Extract the [X, Y] coordinate from the center of the cell holding the provided text.  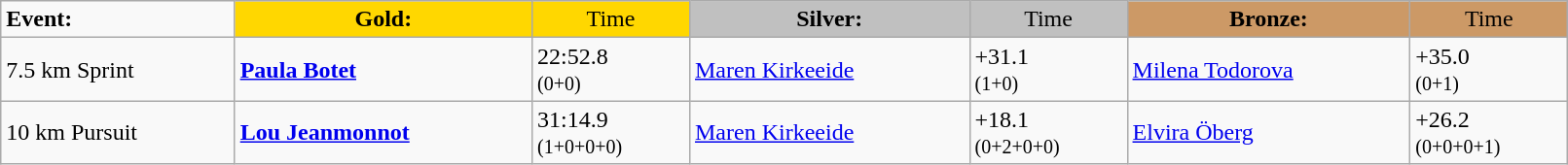
22:52.8(0+0) [611, 70]
Silver: [829, 19]
31:14.9(1+0+0+0) [611, 132]
+35.0(0+1) [1489, 70]
Gold: [383, 19]
Event: [118, 19]
+18.1(0+2+0+0) [1048, 132]
Bronze: [1269, 19]
10 km Pursuit [118, 132]
Elvira Öberg [1269, 132]
Milena Todorova [1269, 70]
+26.2(0+0+0+1) [1489, 132]
Lou Jeanmonnot [383, 132]
Paula Botet [383, 70]
+31.1(1+0) [1048, 70]
7.5 km Sprint [118, 70]
